Output the (X, Y) coordinate of the center of the cell containing the given text.  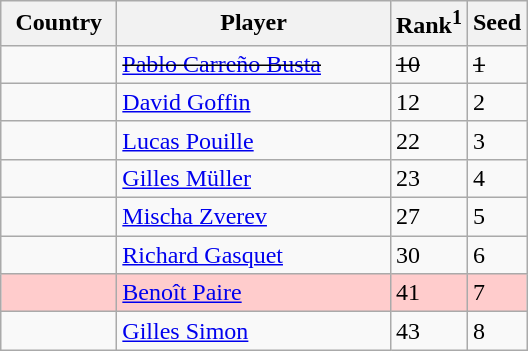
Benoît Paire (254, 293)
Gilles Simon (254, 331)
6 (496, 255)
10 (428, 64)
22 (428, 140)
Gilles Müller (254, 178)
43 (428, 331)
Pablo Carreño Busta (254, 64)
Country (59, 24)
4 (496, 178)
1 (496, 64)
27 (428, 217)
5 (496, 217)
12 (428, 102)
2 (496, 102)
7 (496, 293)
Richard Gasquet (254, 255)
30 (428, 255)
Player (254, 24)
Seed (496, 24)
8 (496, 331)
Lucas Pouille (254, 140)
Mischa Zverev (254, 217)
41 (428, 293)
23 (428, 178)
David Goffin (254, 102)
3 (496, 140)
Rank1 (428, 24)
